Find where the given text appears and provide that cell's center as (x, y) coordinate. 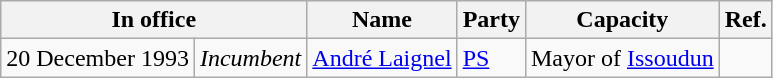
Mayor of Issoudun (622, 58)
Capacity (622, 20)
PS (491, 58)
Party (491, 20)
20 December 1993 (98, 58)
Incumbent (250, 58)
André Laignel (382, 58)
In office (154, 20)
Ref. (746, 20)
Name (382, 20)
